Identify which cell holds the provided text, then report its [X, Y] central coordinate. 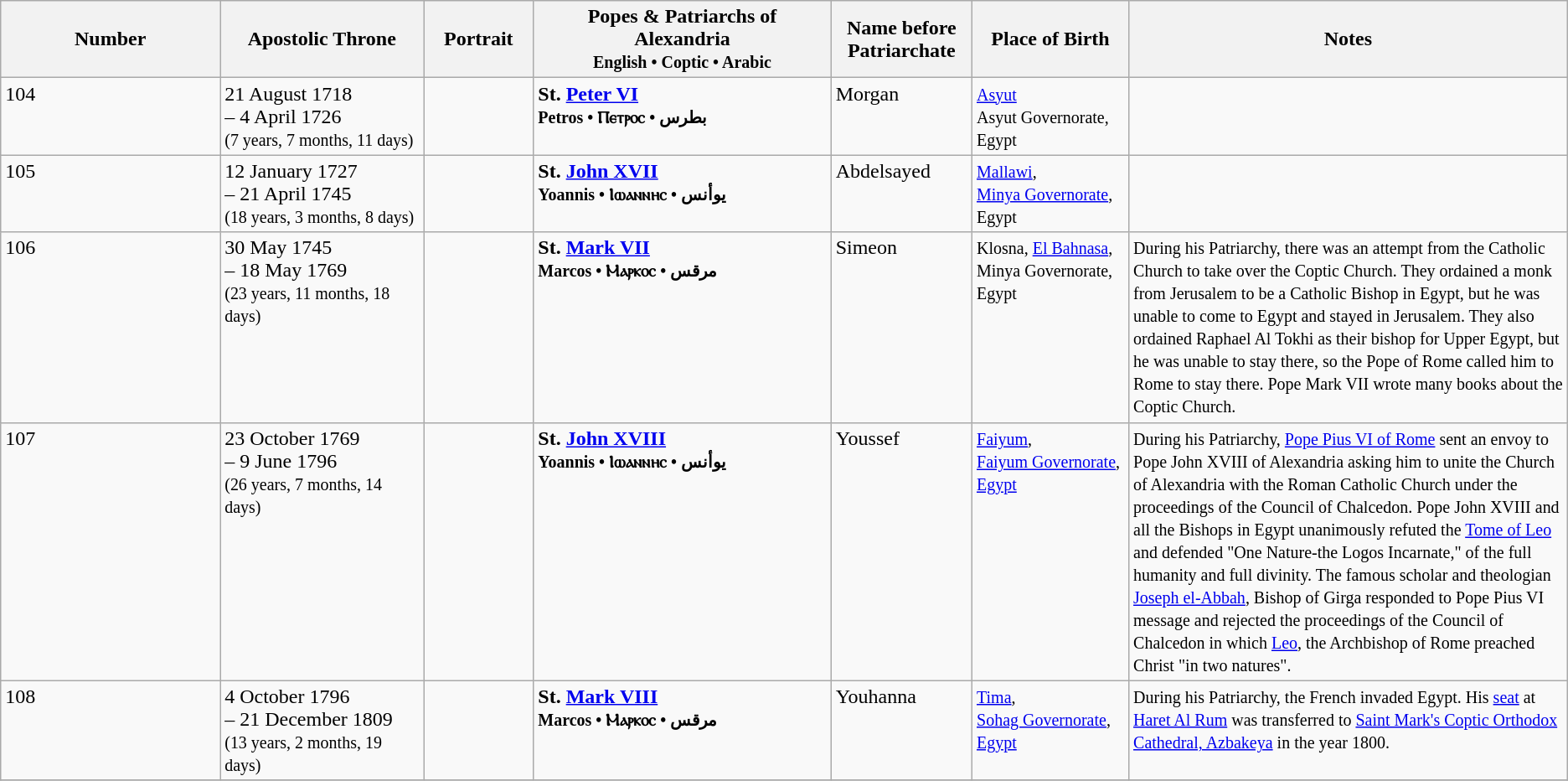
106 [111, 327]
Tima, Sohag Governorate, Egypt [1050, 731]
Portrait [479, 39]
23 October 1769– 9 June 1796(26 years, 7 months, 14 days) [322, 551]
Number [111, 39]
St. John XVIIIYoannis • Ⲓⲱⲁⲛⲛⲏⲥ • يوأنس [682, 551]
Klosna, El Bahnasa, Minya Governorate, Egypt [1050, 327]
Notes [1349, 39]
12 January 1727– 21 April 1745(18 years, 3 months, 8 days) [322, 194]
107 [111, 551]
4 October 1796– 21 December 1809(13 years, 2 months, 19 days) [322, 731]
Youssef [901, 551]
Youhanna [901, 731]
St. Mark VIIMarcos • Ⲙⲁⲣⲕⲟⲥ • مرقس [682, 327]
St. Peter VIPetros • Ⲡⲉⲧⲣⲟⲥ • بطرس [682, 116]
Apostolic Throne [322, 39]
Popes & Patriarchs of AlexandriaEnglish • Coptic • Arabic [682, 39]
Asyut Asyut Governorate, Egypt [1050, 116]
St. John XVIIYoannis • Ⲓⲱⲁⲛⲛⲏⲥ • يوأنس [682, 194]
Morgan [901, 116]
105 [111, 194]
21 August 1718– 4 April 1726(7 years, 7 months, 11 days) [322, 116]
Place of Birth [1050, 39]
Mallawi,Minya Governorate, Egypt [1050, 194]
Simeon [901, 327]
Faiyum, Faiyum Governorate, Egypt [1050, 551]
Name before Patriarchate [901, 39]
104 [111, 116]
30 May 1745– 18 May 1769(23 years, 11 months, 18 days) [322, 327]
Abdelsayed [901, 194]
108 [111, 731]
St. Mark VIIIMarcos • Ⲙⲁⲣⲕⲟⲥ • مرقس [682, 731]
